From the cell containing the given text, extract its center point as (x, y) coordinate. 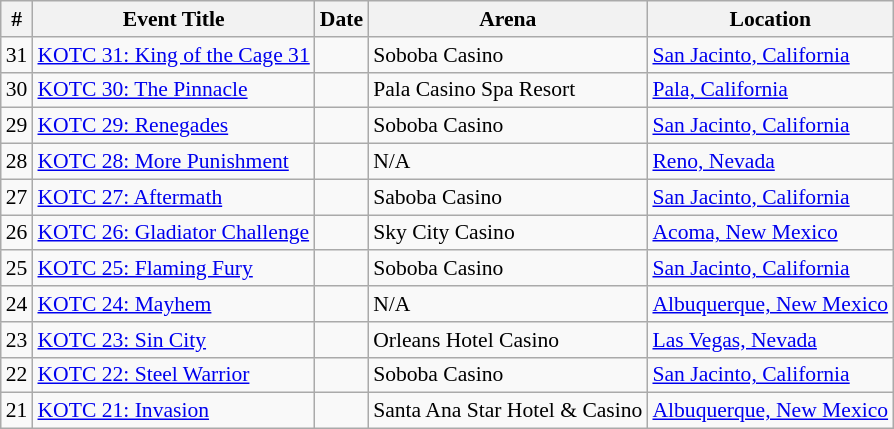
Arena (508, 19)
Location (770, 19)
KOTC 21: Invasion (173, 411)
Sky City Casino (508, 233)
26 (17, 233)
Orleans Hotel Casino (508, 340)
KOTC 25: Flaming Fury (173, 269)
KOTC 23: Sin City (173, 340)
29 (17, 126)
Santa Ana Star Hotel & Casino (508, 411)
Date (342, 19)
28 (17, 162)
Event Title (173, 19)
KOTC 29: Renegades (173, 126)
Saboba Casino (508, 197)
KOTC 27: Aftermath (173, 197)
27 (17, 197)
25 (17, 269)
Las Vegas, Nevada (770, 340)
KOTC 26: Gladiator Challenge (173, 233)
Acoma, New Mexico (770, 233)
21 (17, 411)
30 (17, 90)
# (17, 19)
KOTC 24: Mayhem (173, 304)
KOTC 30: The Pinnacle (173, 90)
KOTC 22: Steel Warrior (173, 375)
31 (17, 55)
22 (17, 375)
24 (17, 304)
KOTC 31: King of the Cage 31 (173, 55)
Pala, California (770, 90)
23 (17, 340)
KOTC 28: More Punishment (173, 162)
Reno, Nevada (770, 162)
Pala Casino Spa Resort (508, 90)
